Search for the cell housing the specified text and yield its [x, y] center coordinate. 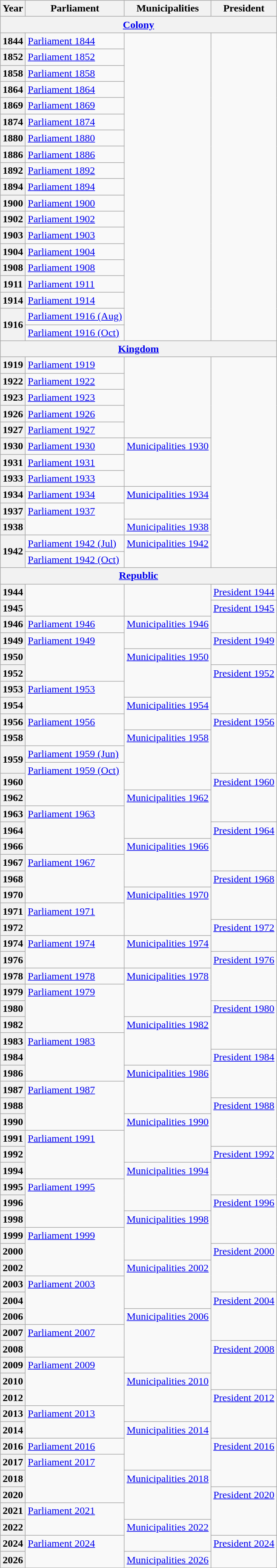
Municipalities 1986 [168, 1089]
Parliament 1974 [75, 952]
1946 [13, 624]
Parliament 1908 [75, 268]
Parliament 1874 [75, 122]
President 1956 [244, 744]
Parliament 2013 [75, 1422]
Parliament 1995 [75, 1203]
Parliament 1963 [75, 830]
1958 [13, 738]
Parliament 1916 (Oct) [75, 333]
2021 [13, 1511]
2022 [13, 1527]
President 2012 [244, 1414]
Colony [139, 25]
Municipalities 2010 [168, 1398]
Parliament 1858 [75, 73]
Municipalities 2018 [168, 1495]
Parliament 1894 [75, 187]
2020 [13, 1495]
1945 [13, 608]
2008 [13, 1349]
1844 [13, 41]
Municipalities [168, 9]
2000 [13, 1252]
Parliament 1919 [75, 365]
Parliament 2007 [75, 1341]
Parliament 1983 [75, 1057]
1930 [13, 446]
1904 [13, 252]
Municipalities 1978 [168, 992]
1998 [13, 1219]
2026 [13, 1559]
1911 [13, 284]
1949 [13, 640]
1954 [13, 705]
Parliament 1942 (Oct) [75, 560]
Municipalities 2002 [168, 1284]
Parliament 1914 [75, 300]
Parliament 1971 [75, 919]
1974 [13, 944]
Parliament 1978 [75, 976]
Parliament 1892 [75, 170]
1984 [13, 1057]
1976 [13, 960]
2003 [13, 1284]
Parliament 1934 [75, 495]
Parliament 1942 (Jul) [75, 543]
1966 [13, 846]
1852 [13, 57]
1983 [13, 1041]
Parliament 1927 [75, 430]
Municipalities 1946 [168, 632]
1894 [13, 187]
Municipalities 2006 [168, 1341]
Municipalities 1958 [168, 760]
1962 [13, 798]
1950 [13, 657]
2004 [13, 1300]
1967 [13, 863]
Parliament 2009 [75, 1381]
Parliament 1886 [75, 154]
President 1968 [244, 895]
1880 [13, 138]
1944 [13, 592]
Municipalities 1982 [168, 1041]
1919 [13, 365]
Municipalities 1998 [168, 1235]
Parliament 1999 [75, 1252]
1971 [13, 911]
Parliament 1949 [75, 657]
Parliament 1953 [75, 697]
Parliament 1900 [75, 203]
Parliament 1991 [75, 1154]
Municipalities 2014 [168, 1446]
Parliament 2024 [75, 1551]
1979 [13, 992]
Parliament 1937 [75, 519]
Parliament [75, 9]
Municipalities 2022 [168, 1535]
Parliament 1959 (Oct) [75, 784]
1864 [13, 89]
Parliament 1956 [75, 730]
President 1949 [244, 649]
Municipalities 1966 [168, 862]
Kingdom [139, 349]
President 1945 [244, 616]
1916 [13, 325]
President 2020 [244, 1511]
Parliament 1967 [75, 879]
President 1988 [244, 1122]
2002 [13, 1268]
Parliament 2021 [75, 1519]
1902 [13, 219]
2018 [13, 1479]
1858 [13, 73]
Parliament 1903 [75, 235]
Municipalities 1930 [168, 462]
1914 [13, 300]
1968 [13, 879]
Municipalities 1950 [168, 673]
President [244, 9]
2024 [13, 1543]
1937 [13, 511]
1931 [13, 462]
Parliament 1923 [75, 397]
1874 [13, 122]
President 1964 [244, 846]
Municipalities 1942 [168, 551]
President 1952 [244, 689]
1923 [13, 397]
1991 [13, 1138]
Parliament 1864 [75, 89]
2006 [13, 1316]
Municipalities 1962 [168, 814]
1996 [13, 1203]
Parliament 2017 [75, 1479]
Parliament 1933 [75, 479]
1934 [13, 495]
1987 [13, 1089]
Municipalities 2026 [168, 1559]
2007 [13, 1333]
1999 [13, 1235]
1988 [13, 1106]
Parliament 1911 [75, 284]
1886 [13, 154]
Parliament 1922 [75, 381]
1963 [13, 814]
Parliament 1931 [75, 462]
Parliament 1959 (Jun) [75, 754]
Republic [139, 576]
1922 [13, 381]
1933 [13, 479]
1869 [13, 106]
1892 [13, 170]
Parliament 2003 [75, 1300]
1952 [13, 673]
Municipalities 1938 [168, 527]
1953 [13, 689]
Parliament 1979 [75, 1008]
2010 [13, 1381]
Parliament 1904 [75, 252]
Parliament 2016 [75, 1446]
Parliament 1916 (Aug) [75, 316]
Parliament 1987 [75, 1106]
1927 [13, 430]
Parliament 1902 [75, 219]
1938 [13, 527]
President 1976 [244, 976]
President 1984 [244, 1073]
President 1972 [244, 936]
Municipalities 1954 [168, 713]
1986 [13, 1073]
Municipalities 1974 [168, 952]
2017 [13, 1462]
2013 [13, 1414]
1980 [13, 1008]
1978 [13, 976]
Municipalities 1934 [168, 503]
President 2024 [244, 1551]
Parliament 1930 [75, 446]
President 1992 [244, 1171]
1964 [13, 830]
1970 [13, 895]
1982 [13, 1025]
1990 [13, 1122]
Parliament 1880 [75, 138]
President 1944 [244, 592]
President 2004 [244, 1316]
President 1980 [244, 1025]
Parliament 1869 [75, 106]
1972 [13, 928]
1960 [13, 781]
1994 [13, 1171]
Municipalities 1970 [168, 911]
Parliament 1946 [75, 624]
1995 [13, 1187]
President 1996 [244, 1219]
President 1960 [244, 798]
1926 [13, 414]
Parliament 1852 [75, 57]
1942 [13, 551]
Parliament 1926 [75, 414]
1908 [13, 268]
1956 [13, 722]
1900 [13, 203]
2009 [13, 1365]
1992 [13, 1154]
1959 [13, 760]
Year [13, 9]
2014 [13, 1430]
President 2000 [244, 1268]
2016 [13, 1446]
Municipalities 1994 [168, 1187]
1903 [13, 235]
Municipalities 1990 [168, 1138]
President 2008 [244, 1365]
President 2016 [244, 1462]
Parliament 1844 [75, 41]
2012 [13, 1398]
